Pinpoint the cell where the given text exists, returning its (x, y) midpoint coordinate. 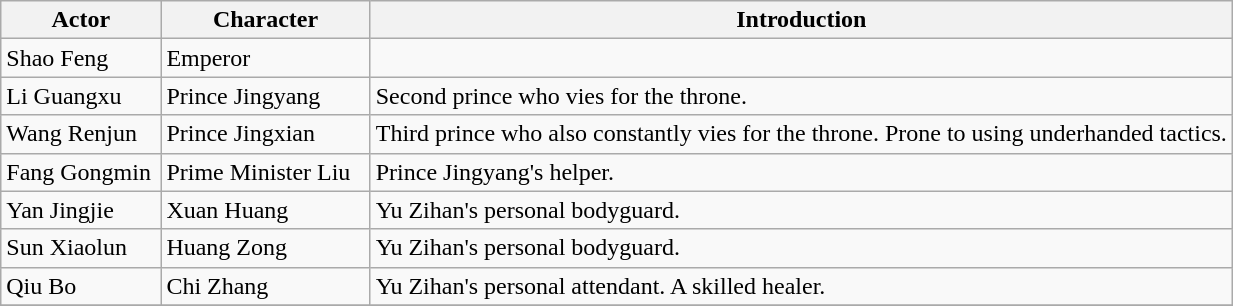
Prince Jingyang's helper. (801, 172)
Emperor (266, 58)
Third prince who also constantly vies for the throne. Prone to using underhanded tactics. (801, 134)
Second prince who vies for the throne. (801, 96)
Shao Feng (81, 58)
Prince Jingyang (266, 96)
Yu Zihan's personal attendant. A skilled healer. (801, 286)
Prince Jingxian (266, 134)
Xuan Huang (266, 210)
Sun Xiaolun (81, 248)
Li Guangxu (81, 96)
Qiu Bo (81, 286)
Character (266, 20)
Prime Minister Liu (266, 172)
Yan Jingjie (81, 210)
Wang Renjun (81, 134)
Actor (81, 20)
Fang Gongmin (81, 172)
Chi Zhang (266, 286)
Introduction (801, 20)
Huang Zong (266, 248)
